Find where the given text appears and provide that cell's center as (X, Y) coordinate. 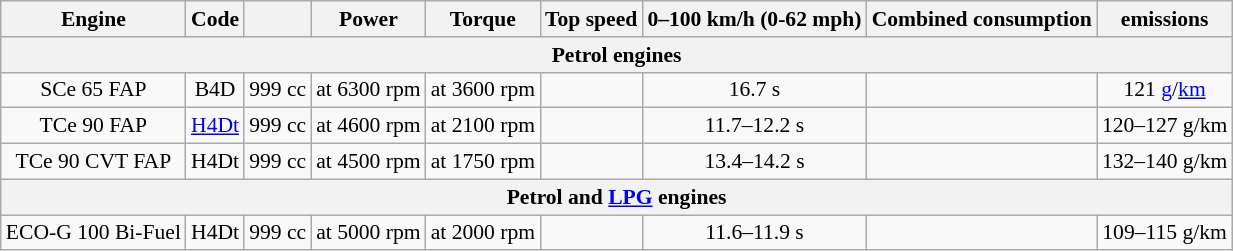
Engine (94, 19)
at 3600 rpm (483, 90)
at 2100 rpm (483, 126)
11.7–12.2 s (754, 126)
16.7 s (754, 90)
TCe 90 CVT FAP (94, 162)
emissions (1164, 19)
at 6300 rpm (368, 90)
B4D (215, 90)
11.6–11.9 s (754, 233)
109–115 g/km (1164, 233)
13.4–14.2 s (754, 162)
Combined consumption (982, 19)
ECO-G 100 Bi-Fuel (94, 233)
Petrol engines (617, 55)
Torque (483, 19)
120–127 g/km (1164, 126)
Top speed (591, 19)
at 2000 rpm (483, 233)
Petrol and LPG engines (617, 197)
at 5000 rpm (368, 233)
Power (368, 19)
at 4500 rpm (368, 162)
at 4600 rpm (368, 126)
Code (215, 19)
at 1750 rpm (483, 162)
121 g/km (1164, 90)
132–140 g/km (1164, 162)
0–100 km/h (0-62 mph) (754, 19)
TCe 90 FAP (94, 126)
SCe 65 FAP (94, 90)
